Return [X, Y] of the center of cell containing provided text 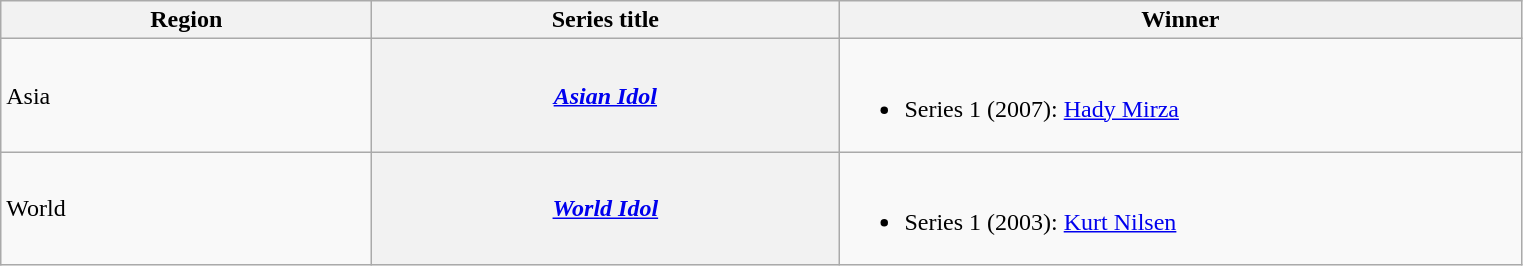
Region [186, 20]
Asia [186, 96]
World Idol [606, 208]
Series title [606, 20]
Asian Idol [606, 96]
Winner [1180, 20]
World [186, 208]
Series 1 (2003): Kurt Nilsen [1180, 208]
Series 1 (2007): Hady Mirza [1180, 96]
